Locate the cell with the specified text and output its [x, y] center coordinate. 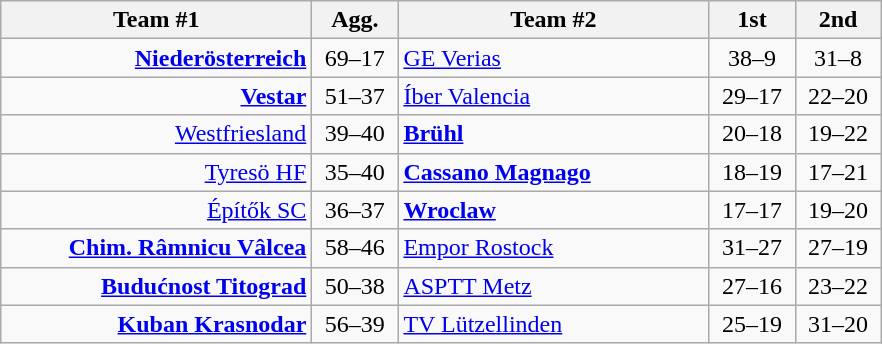
69–17 [355, 58]
19–20 [838, 210]
TV Lützellinden [554, 324]
2nd [838, 20]
39–40 [355, 134]
1st [752, 20]
27–19 [838, 248]
29–17 [752, 96]
Íber Valencia [554, 96]
35–40 [355, 172]
Brühl [554, 134]
Niederösterreich [156, 58]
17–21 [838, 172]
Team #1 [156, 20]
20–18 [752, 134]
25–19 [752, 324]
17–17 [752, 210]
19–22 [838, 134]
Építők SC [156, 210]
27–16 [752, 286]
Westfriesland [156, 134]
36–37 [355, 210]
ASPTT Metz [554, 286]
31–27 [752, 248]
22–20 [838, 96]
18–19 [752, 172]
Budućnost Titograd [156, 286]
38–9 [752, 58]
31–8 [838, 58]
Vestar [156, 96]
Chim. Râmnicu Vâlcea [156, 248]
GE Verias [554, 58]
Empor Rostock [554, 248]
Tyresö HF [156, 172]
Team #2 [554, 20]
56–39 [355, 324]
58–46 [355, 248]
Cassano Magnago [554, 172]
Kuban Krasnodar [156, 324]
Agg. [355, 20]
31–20 [838, 324]
50–38 [355, 286]
Wroclaw [554, 210]
23–22 [838, 286]
51–37 [355, 96]
